Find where the given text appears and provide that cell's center as [X, Y] coordinate. 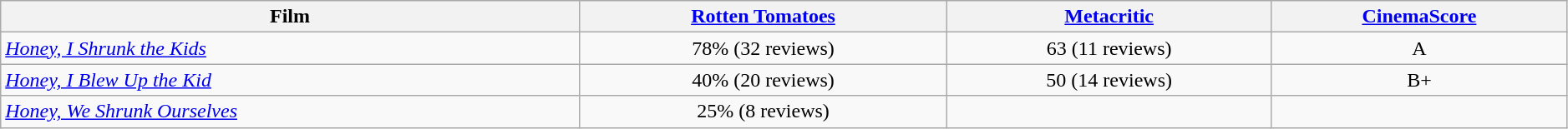
A [1420, 48]
78% (32 reviews) [764, 48]
B+ [1420, 80]
50 (14 reviews) [1109, 80]
40% (20 reviews) [764, 80]
Honey, We Shrunk Ourselves [291, 112]
CinemaScore [1420, 17]
25% (8 reviews) [764, 112]
Film [291, 17]
63 (11 reviews) [1109, 48]
Honey, I Shrunk the Kids [291, 48]
Honey, I Blew Up the Kid [291, 80]
Metacritic [1109, 17]
Rotten Tomatoes [764, 17]
